Extract the [X, Y] coordinate from the center of the cell holding the provided text.  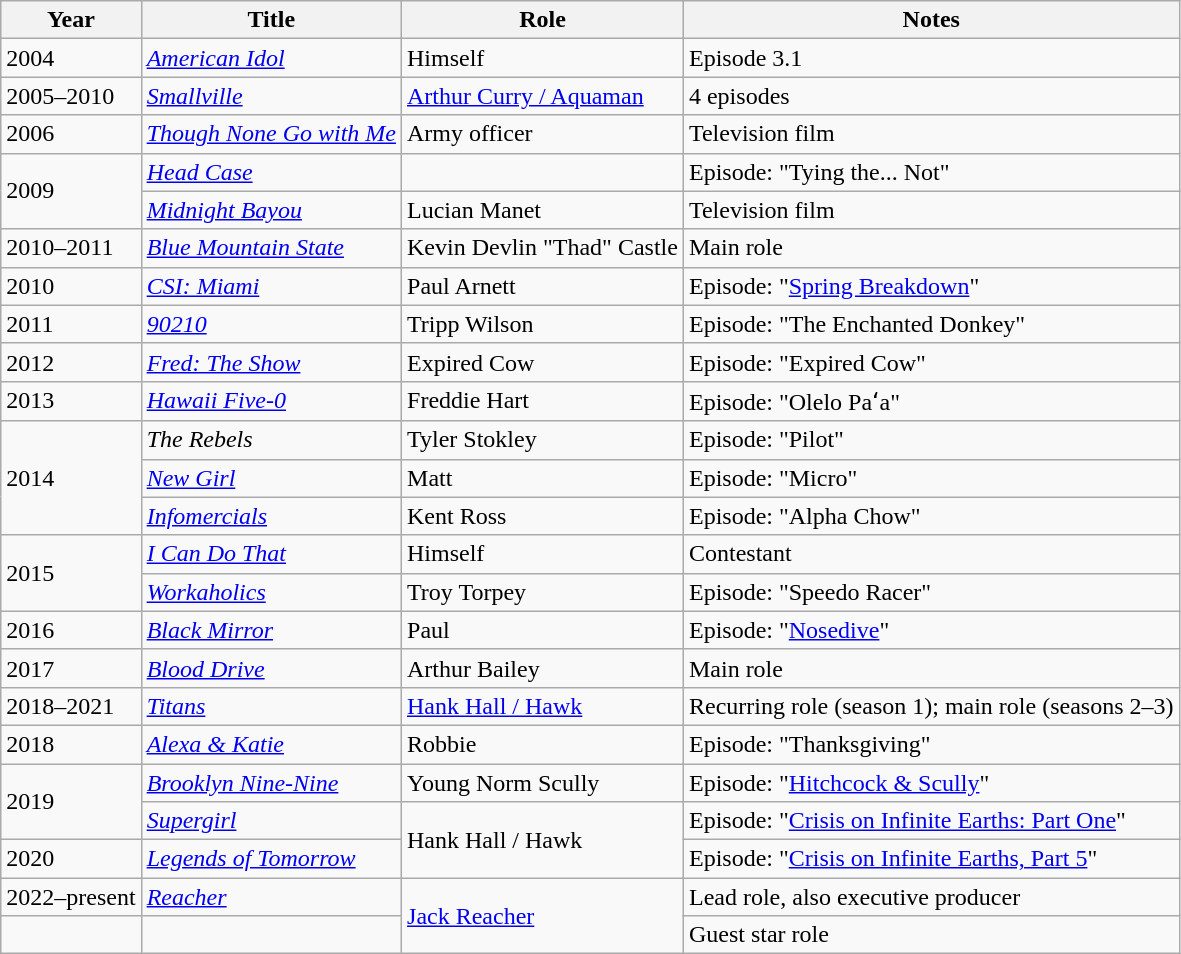
Head Case [271, 172]
Hawaii Five-0 [271, 401]
Episode: "Crisis on Infinite Earths, Part 5" [931, 859]
Lead role, also executive producer [931, 897]
Episode: "Olelo Paʻa" [931, 401]
Role [543, 20]
Episode: "Thanksgiving" [931, 744]
Kevin Devlin "Thad" Castle [543, 248]
Paul Arnett [543, 286]
Freddie Hart [543, 401]
Episode: "Micro" [931, 478]
2019 [71, 802]
Blue Mountain State [271, 248]
Tripp Wilson [543, 324]
Fred: The Show [271, 362]
I Can Do That [271, 554]
2017 [71, 668]
2016 [71, 630]
Matt [543, 478]
2005–2010 [71, 96]
Brooklyn Nine-Nine [271, 783]
Expired Cow [543, 362]
Episode: "Pilot" [931, 440]
Reacher [271, 897]
2006 [71, 134]
CSI: Miami [271, 286]
The Rebels [271, 440]
Troy Torpey [543, 592]
Year [71, 20]
2012 [71, 362]
Paul [543, 630]
Title [271, 20]
2014 [71, 478]
Episode 3.1 [931, 58]
Arthur Bailey [543, 668]
2013 [71, 401]
Blood Drive [271, 668]
Smallville [271, 96]
Workaholics [271, 592]
2011 [71, 324]
Episode: "Tying the... Not" [931, 172]
2010–2011 [71, 248]
2018–2021 [71, 706]
Infomercials [271, 516]
Midnight Bayou [271, 210]
Supergirl [271, 821]
New Girl [271, 478]
Kent Ross [543, 516]
Episode: "Expired Cow" [931, 362]
American Idol [271, 58]
Episode: "Spring Breakdown" [931, 286]
4 episodes [931, 96]
Episode: "The Enchanted Donkey" [931, 324]
2022–present [71, 897]
Lucian Manet [543, 210]
Contestant [931, 554]
Titans [271, 706]
Arthur Curry / Aquaman [543, 96]
Episode: "Speedo Racer" [931, 592]
Recurring role (season 1); main role (seasons 2–3) [931, 706]
Episode: "Nosedive" [931, 630]
2004 [71, 58]
Episode: "Alpha Chow" [931, 516]
Legends of Tomorrow [271, 859]
Tyler Stokley [543, 440]
Robbie [543, 744]
Notes [931, 20]
Black Mirror [271, 630]
90210 [271, 324]
Episode: "Hitchcock & Scully" [931, 783]
2018 [71, 744]
Jack Reacher [543, 916]
Episode: "Crisis on Infinite Earths: Part One" [931, 821]
2020 [71, 859]
2015 [71, 573]
2009 [71, 191]
Young Norm Scully [543, 783]
2010 [71, 286]
Army officer [543, 134]
Guest star role [931, 935]
Alexa & Katie [271, 744]
Though None Go with Me [271, 134]
